Locate the cell with the specified text and output its (X, Y) center coordinate. 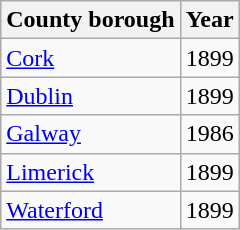
Galway (90, 134)
Limerick (90, 172)
1986 (210, 134)
Year (210, 20)
Cork (90, 58)
Waterford (90, 210)
County borough (90, 20)
Dublin (90, 96)
